Return the [X, Y] coordinate for the center point of the cell that contains the specified text.  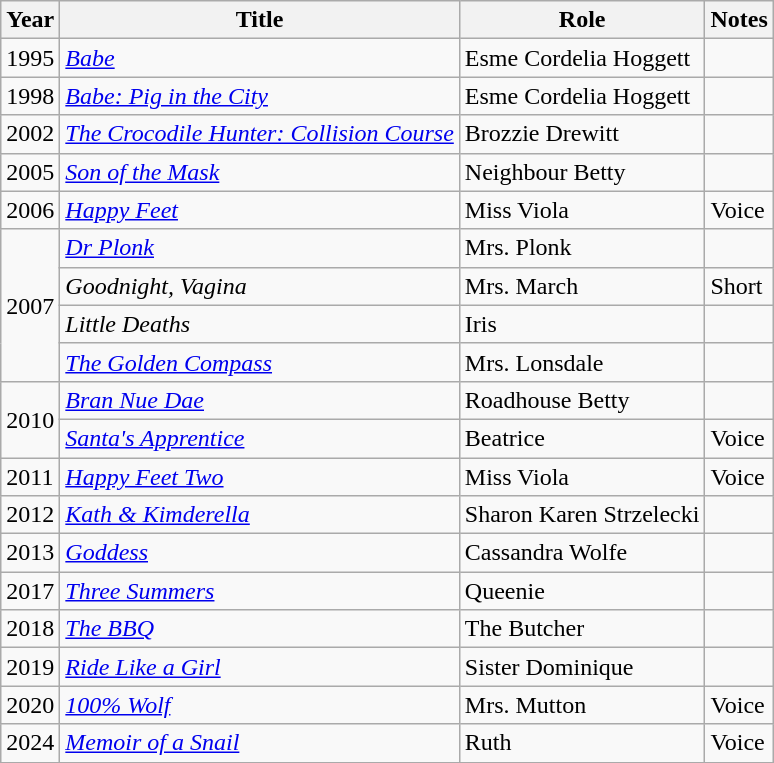
Santa's Apprentice [260, 438]
Kath & Kimderella [260, 515]
Ride Like a Girl [260, 667]
Sister Dominique [582, 667]
Mrs. March [582, 286]
Beatrice [582, 438]
Queenie [582, 591]
Goddess [260, 553]
The Crocodile Hunter: Collision Course [260, 134]
2012 [30, 515]
2005 [30, 172]
Cassandra Wolfe [582, 553]
Memoir of a Snail [260, 743]
Ruth [582, 743]
Babe: Pig in the City [260, 96]
Happy Feet Two [260, 477]
Year [30, 20]
2007 [30, 305]
The Butcher [582, 629]
Mrs. Mutton [582, 705]
Mrs. Plonk [582, 248]
Bran Nue Dae [260, 400]
2002 [30, 134]
2017 [30, 591]
2018 [30, 629]
Little Deaths [260, 324]
The Golden Compass [260, 362]
2024 [30, 743]
Title [260, 20]
Happy Feet [260, 210]
Notes [739, 20]
2020 [30, 705]
Sharon Karen Strzelecki [582, 515]
Role [582, 20]
1995 [30, 58]
Neighbour Betty [582, 172]
Dr Plonk [260, 248]
Goodnight, Vagina [260, 286]
Iris [582, 324]
Three Summers [260, 591]
Babe [260, 58]
2010 [30, 419]
2011 [30, 477]
The BBQ [260, 629]
Brozzie Drewitt [582, 134]
Son of the Mask [260, 172]
2013 [30, 553]
100% Wolf [260, 705]
Mrs. Lonsdale [582, 362]
1998 [30, 96]
2019 [30, 667]
Short [739, 286]
Roadhouse Betty [582, 400]
2006 [30, 210]
